Search for the cell housing the specified text and yield its (x, y) center coordinate. 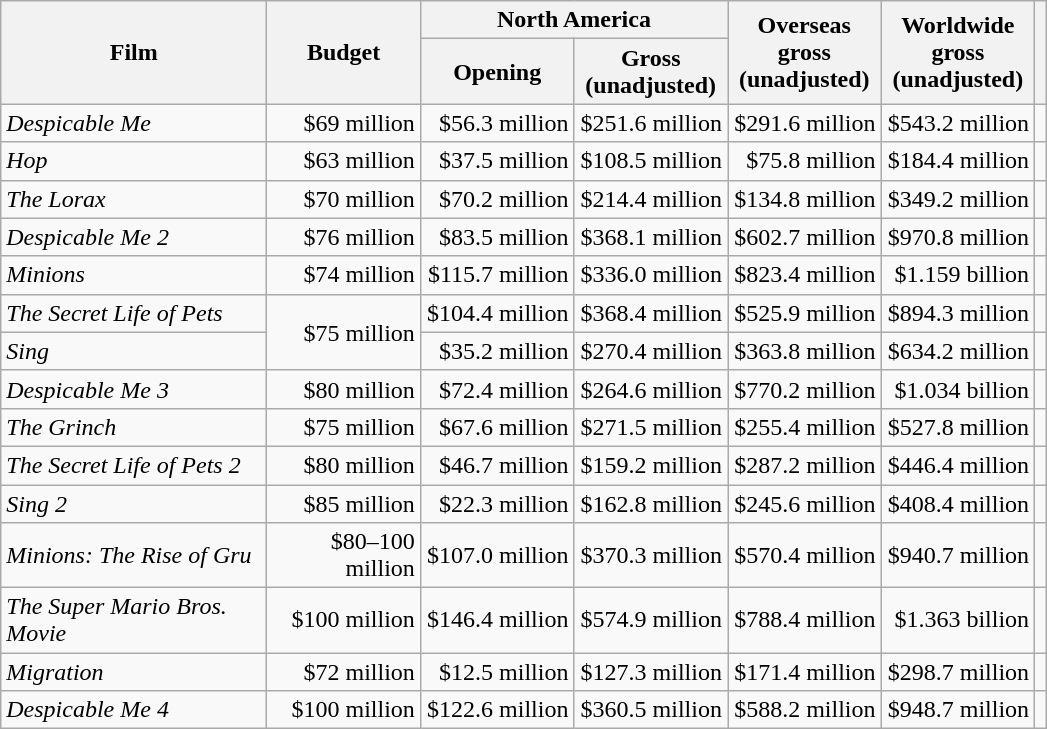
$63 million (344, 161)
$74 million (344, 275)
$1.034 billion (958, 389)
$948.7 million (958, 710)
$72 million (344, 672)
$214.4 million (651, 199)
$894.3 million (958, 313)
$370.3 million (651, 556)
The Lorax (134, 199)
$85 million (344, 503)
$588.2 million (805, 710)
$69 million (344, 123)
$245.6 million (805, 503)
Minions: The Rise of Gru (134, 556)
The Secret Life of Pets 2 (134, 465)
Sing (134, 351)
$940.7 million (958, 556)
$525.9 million (805, 313)
$527.8 million (958, 427)
$602.7 million (805, 237)
$115.7 million (497, 275)
$83.5 million (497, 237)
$37.5 million (497, 161)
$270.4 million (651, 351)
$408.4 million (958, 503)
$12.5 million (497, 672)
$35.2 million (497, 351)
$251.6 million (651, 123)
$80–100 million (344, 556)
The Super Mario Bros. Movie (134, 620)
Film (134, 52)
$159.2 million (651, 465)
$56.3 million (497, 123)
$570.4 million (805, 556)
$171.4 million (805, 672)
$368.1 million (651, 237)
Opening (497, 72)
$22.3 million (497, 503)
$770.2 million (805, 389)
Overseas gross(unadjusted) (805, 52)
$104.4 million (497, 313)
Despicable Me (134, 123)
$446.4 million (958, 465)
$67.6 million (497, 427)
$70.2 million (497, 199)
$368.4 million (651, 313)
$75.8 million (805, 161)
Gross(unadjusted) (651, 72)
$1.363 billion (958, 620)
North America (574, 20)
$291.6 million (805, 123)
$360.5 million (651, 710)
Hop (134, 161)
$970.8 million (958, 237)
$134.8 million (805, 199)
$298.7 million (958, 672)
$287.2 million (805, 465)
The Grinch (134, 427)
$162.8 million (651, 503)
Worldwide gross(unadjusted) (958, 52)
$122.6 million (497, 710)
$264.6 million (651, 389)
$574.9 million (651, 620)
$363.8 million (805, 351)
Minions (134, 275)
Sing 2 (134, 503)
$271.5 million (651, 427)
$634.2 million (958, 351)
The Secret Life of Pets (134, 313)
$1.159 billion (958, 275)
$336.0 million (651, 275)
$349.2 million (958, 199)
$823.4 million (805, 275)
$46.7 million (497, 465)
$255.4 million (805, 427)
$72.4 million (497, 389)
$543.2 million (958, 123)
$70 million (344, 199)
$184.4 million (958, 161)
Despicable Me 2 (134, 237)
$107.0 million (497, 556)
$127.3 million (651, 672)
Migration (134, 672)
Budget (344, 52)
$788.4 million (805, 620)
$108.5 million (651, 161)
$76 million (344, 237)
Despicable Me 4 (134, 710)
Despicable Me 3 (134, 389)
$146.4 million (497, 620)
